Pinpoint the cell where the given text exists, returning its [X, Y] midpoint coordinate. 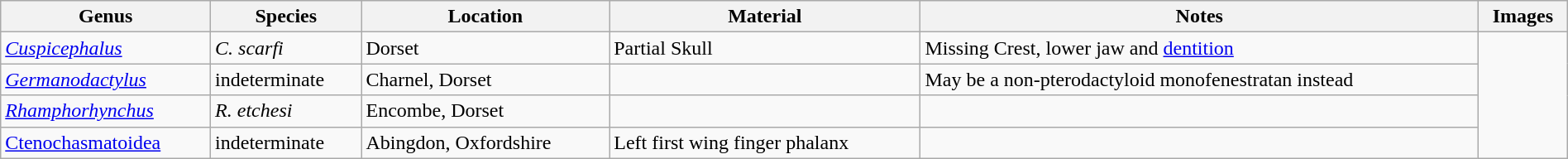
R. etchesi [286, 111]
Cuspicephalus [106, 48]
Genus [106, 17]
Species [286, 17]
C. scarfi [286, 48]
Encombe, Dorset [485, 111]
May be a non-pterodactyloid monofenestratan instead [1199, 79]
Material [765, 17]
Dorset [485, 48]
Abingdon, Oxfordshire [485, 142]
Germanodactylus [106, 79]
Images [1523, 17]
Notes [1199, 17]
Rhamphorhynchus [106, 111]
Ctenochasmatoidea [106, 142]
Partial Skull [765, 48]
Left first wing finger phalanx [765, 142]
Charnel, Dorset [485, 79]
Location [485, 17]
Missing Crest, lower jaw and dentition [1199, 48]
